For the text-containing cell, return its midpoint in (x, y) coordinate format. 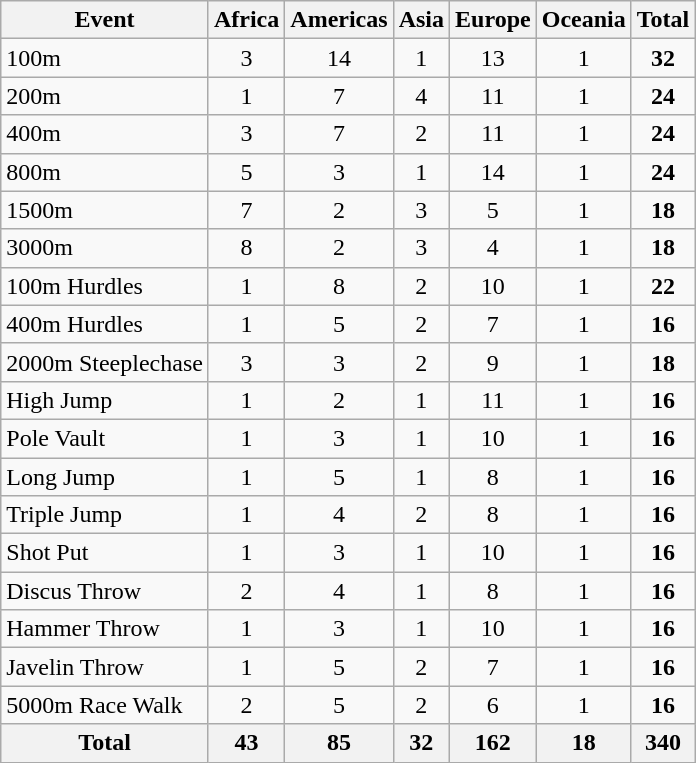
100m Hurdles (105, 286)
43 (246, 743)
2000m Steeplechase (105, 362)
162 (494, 743)
Event (105, 20)
5000m Race Walk (105, 705)
3000m (105, 248)
Pole Vault (105, 438)
Oceania (584, 20)
Americas (339, 20)
Javelin Throw (105, 667)
85 (339, 743)
13 (494, 58)
Europe (494, 20)
400m (105, 134)
Long Jump (105, 477)
Africa (246, 20)
9 (494, 362)
Discus Throw (105, 591)
High Jump (105, 400)
Shot Put (105, 553)
200m (105, 96)
6 (494, 705)
Hammer Throw (105, 629)
Triple Jump (105, 515)
800m (105, 172)
340 (663, 743)
1500m (105, 210)
400m Hurdles (105, 324)
22 (663, 286)
Asia (421, 20)
100m (105, 58)
